Locate the cell with the specified text and output its [x, y] center coordinate. 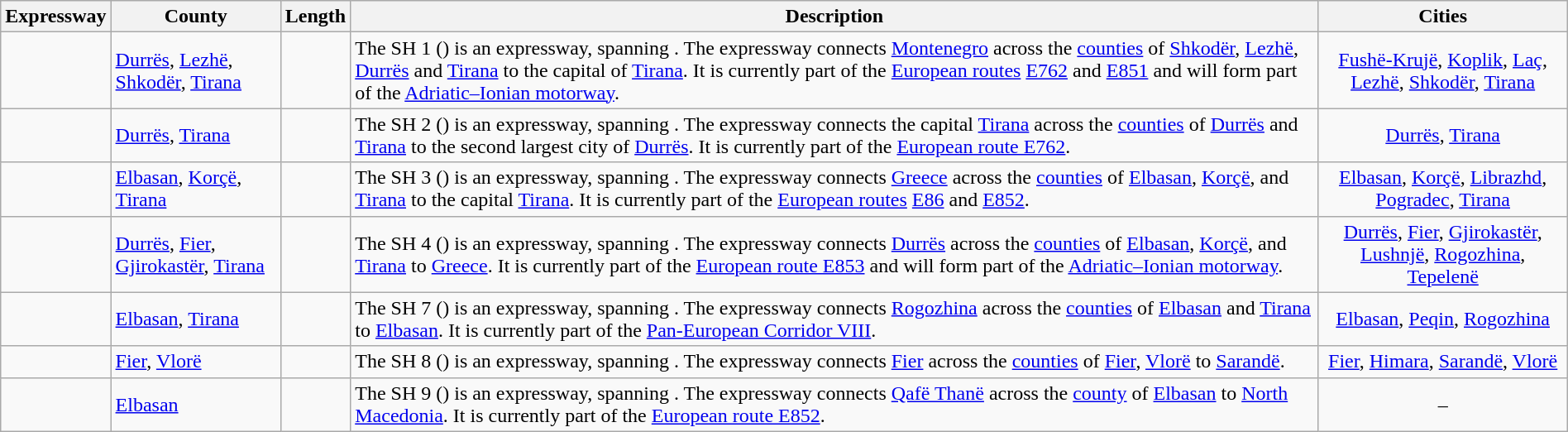
Cities [1442, 17]
Elbasan, Korçë, Tirana [195, 189]
Description [834, 17]
Durrës, Fier, Gjirokastër, Tirana [195, 254]
Length [315, 17]
The SH 8 () is an expressway, spanning . The expressway connects Fier across the counties of Fier, Vlorë to Sarandë. [834, 362]
Expressway [56, 17]
Elbasan, Korçë, Librazhd, Pogradec, Tirana [1442, 189]
Durrës, Lezhë, Shkodër, Tirana [195, 70]
– [1442, 404]
Elbasan [195, 404]
Durrës, Fier, Gjirokastër, Lushnjë, Rogozhina, Tepelenë [1442, 254]
Elbasan, Peqin, Rogozhina [1442, 319]
Fushë-Krujë, Koplik, Laç, Lezhë, Shkodër, Tirana [1442, 70]
Fier, Vlorë [195, 362]
Fier, Himara, Sarandë, Vlorë [1442, 362]
County [195, 17]
Elbasan, Tirana [195, 319]
